Pinpoint the cell where the given text exists, returning its (X, Y) midpoint coordinate. 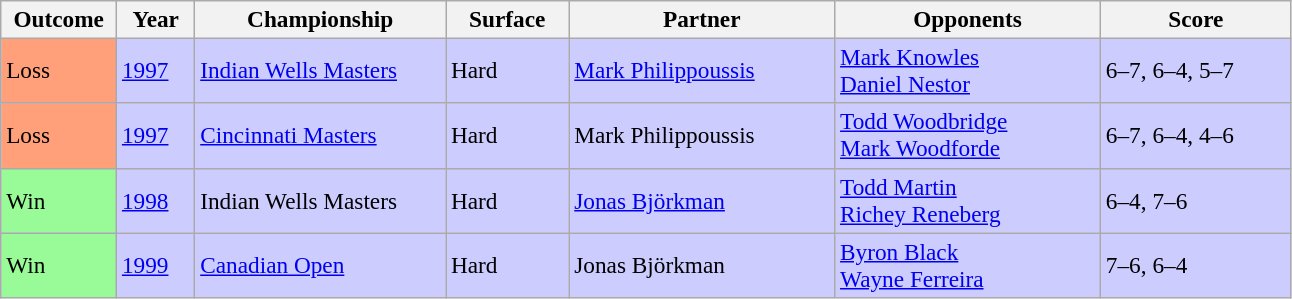
Todd Woodbridge Mark Woodforde (968, 136)
Canadian Open (320, 264)
Partner (702, 19)
Cincinnati Masters (320, 136)
Championship (320, 19)
Outcome (59, 19)
Byron Black Wayne Ferreira (968, 264)
7–6, 6–4 (1196, 264)
Opponents (968, 19)
Todd Martin Richey Reneberg (968, 200)
6–7, 6–4, 5–7 (1196, 70)
1998 (156, 200)
1999 (156, 264)
Year (156, 19)
6–4, 7–6 (1196, 200)
Mark Knowles Daniel Nestor (968, 70)
Surface (508, 19)
6–7, 6–4, 4–6 (1196, 136)
Score (1196, 19)
